Search for the cell housing the specified text and yield its (x, y) center coordinate. 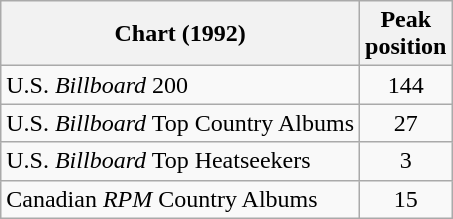
144 (406, 85)
27 (406, 123)
3 (406, 161)
U.S. Billboard Top Country Albums (180, 123)
15 (406, 199)
Chart (1992) (180, 34)
Canadian RPM Country Albums (180, 199)
Peakposition (406, 34)
U.S. Billboard Top Heatseekers (180, 161)
U.S. Billboard 200 (180, 85)
